Provide the (x, y) coordinate of the cell's center where the given text is located.  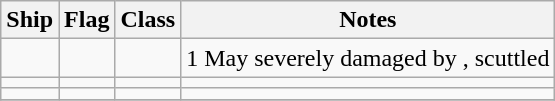
Flag (87, 20)
Notes (368, 20)
Ship (30, 20)
1 May severely damaged by , scuttled (368, 58)
Class (148, 20)
